For the text-containing cell, return its midpoint in (x, y) coordinate format. 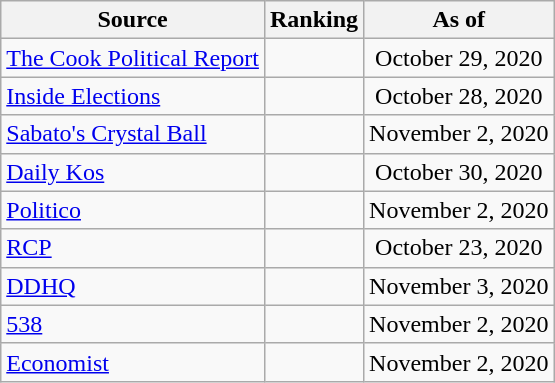
The Cook Political Report (133, 58)
October 28, 2020 (459, 96)
As of (459, 20)
Sabato's Crystal Ball (133, 134)
Economist (133, 362)
538 (133, 324)
November 3, 2020 (459, 286)
Source (133, 20)
RCP (133, 248)
DDHQ (133, 286)
Politico (133, 210)
Ranking (314, 20)
October 29, 2020 (459, 58)
October 23, 2020 (459, 248)
Daily Kos (133, 172)
October 30, 2020 (459, 172)
Inside Elections (133, 96)
